From the cell containing the given text, extract its center point as [X, Y] coordinate. 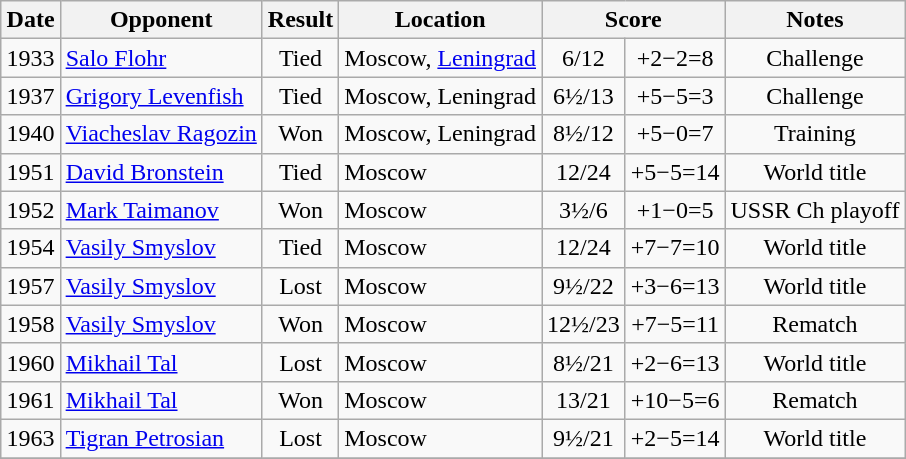
+7−7=10 [675, 248]
+5−5=14 [675, 172]
6/12 [584, 58]
+2−5=14 [675, 438]
1937 [30, 96]
8½/12 [584, 134]
3½/6 [584, 210]
+2−6=13 [675, 362]
USSR Ch playoff [815, 210]
Date [30, 20]
1952 [30, 210]
+5−0=7 [675, 134]
1940 [30, 134]
8½/21 [584, 362]
13/21 [584, 400]
12½/23 [584, 324]
1957 [30, 286]
9½/21 [584, 438]
1958 [30, 324]
Salo Flohr [161, 58]
+1−0=5 [675, 210]
1951 [30, 172]
Result [300, 20]
Grigory Levenfish [161, 96]
Location [440, 20]
+10−5=6 [675, 400]
+7−5=11 [675, 324]
Notes [815, 20]
1960 [30, 362]
Training [815, 134]
6½/13 [584, 96]
1954 [30, 248]
Mark Taimanov [161, 210]
9½/22 [584, 286]
1933 [30, 58]
1961 [30, 400]
+5−5=3 [675, 96]
+2−2=8 [675, 58]
Score [634, 20]
1963 [30, 438]
Viacheslav Ragozin [161, 134]
David Bronstein [161, 172]
+3−6=13 [675, 286]
Opponent [161, 20]
Tigran Petrosian [161, 438]
